From the cell containing the given text, extract its center point as (x, y) coordinate. 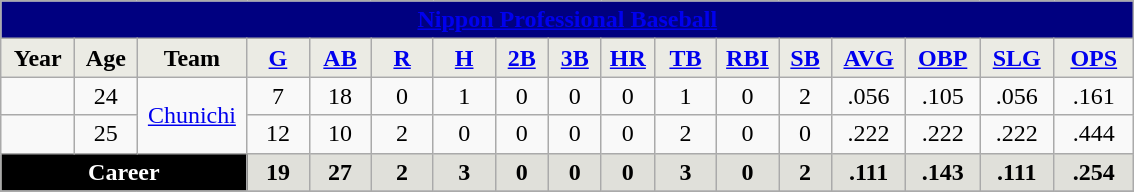
19 (278, 172)
2B (522, 58)
R (402, 58)
.161 (1094, 96)
G (278, 58)
Career (124, 172)
.143 (943, 172)
RBI (747, 58)
12 (278, 134)
SB (804, 58)
TB (685, 58)
AVG (869, 58)
.444 (1094, 134)
OBP (943, 58)
3B (574, 58)
.105 (943, 96)
24 (106, 96)
Nippon Professional Baseball (568, 20)
7 (278, 96)
10 (340, 134)
25 (106, 134)
Age (106, 58)
Team (192, 58)
H (464, 58)
OPS (1094, 58)
Year (38, 58)
HR (628, 58)
27 (340, 172)
AB (340, 58)
SLG (1017, 58)
Chunichi (192, 115)
.254 (1094, 172)
18 (340, 96)
